Identify which cell holds the provided text, then report its (X, Y) central coordinate. 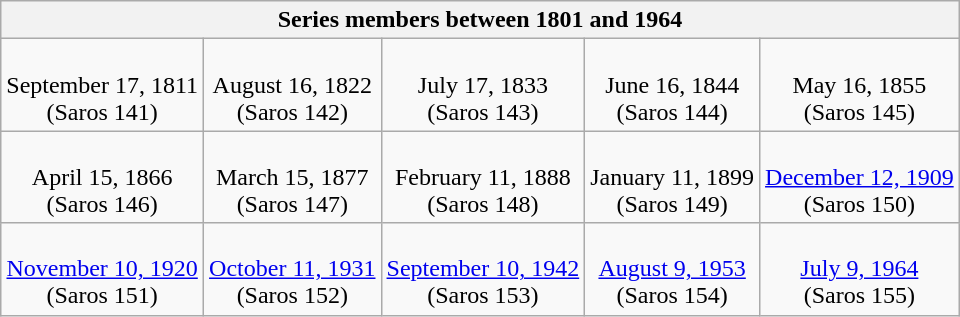
February 11, 1888(Saros 148) (483, 177)
November 10, 1920(Saros 151) (102, 269)
June 16, 1844(Saros 144) (672, 85)
Series members between 1801 and 1964 (480, 20)
July 17, 1833(Saros 143) (483, 85)
December 12, 1909(Saros 150) (860, 177)
July 9, 1964(Saros 155) (860, 269)
August 9, 1953(Saros 154) (672, 269)
March 15, 1877(Saros 147) (292, 177)
September 10, 1942(Saros 153) (483, 269)
September 17, 1811(Saros 141) (102, 85)
October 11, 1931(Saros 152) (292, 269)
August 16, 1822(Saros 142) (292, 85)
May 16, 1855(Saros 145) (860, 85)
April 15, 1866(Saros 146) (102, 177)
January 11, 1899(Saros 149) (672, 177)
